Capture the cell that displays the provided text and extract its (X, Y) central coordinate. 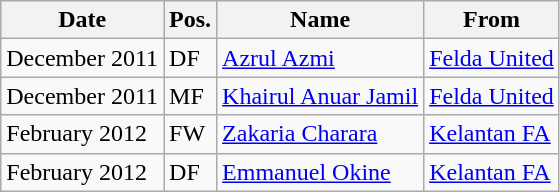
Zakaria Charara (320, 134)
Pos. (190, 20)
FW (190, 134)
From (492, 20)
Azrul Azmi (320, 58)
Emmanuel Okine (320, 172)
MF (190, 96)
Name (320, 20)
Date (82, 20)
Khairul Anuar Jamil (320, 96)
